Search for the cell housing the specified text and yield its (X, Y) center coordinate. 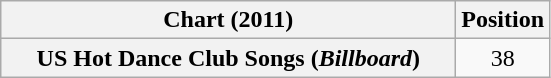
US Hot Dance Club Songs (Billboard) (228, 58)
38 (503, 58)
Position (503, 20)
Chart (2011) (228, 20)
